Determine the [x, y] coordinate at the center of the cell enclosing the given text.  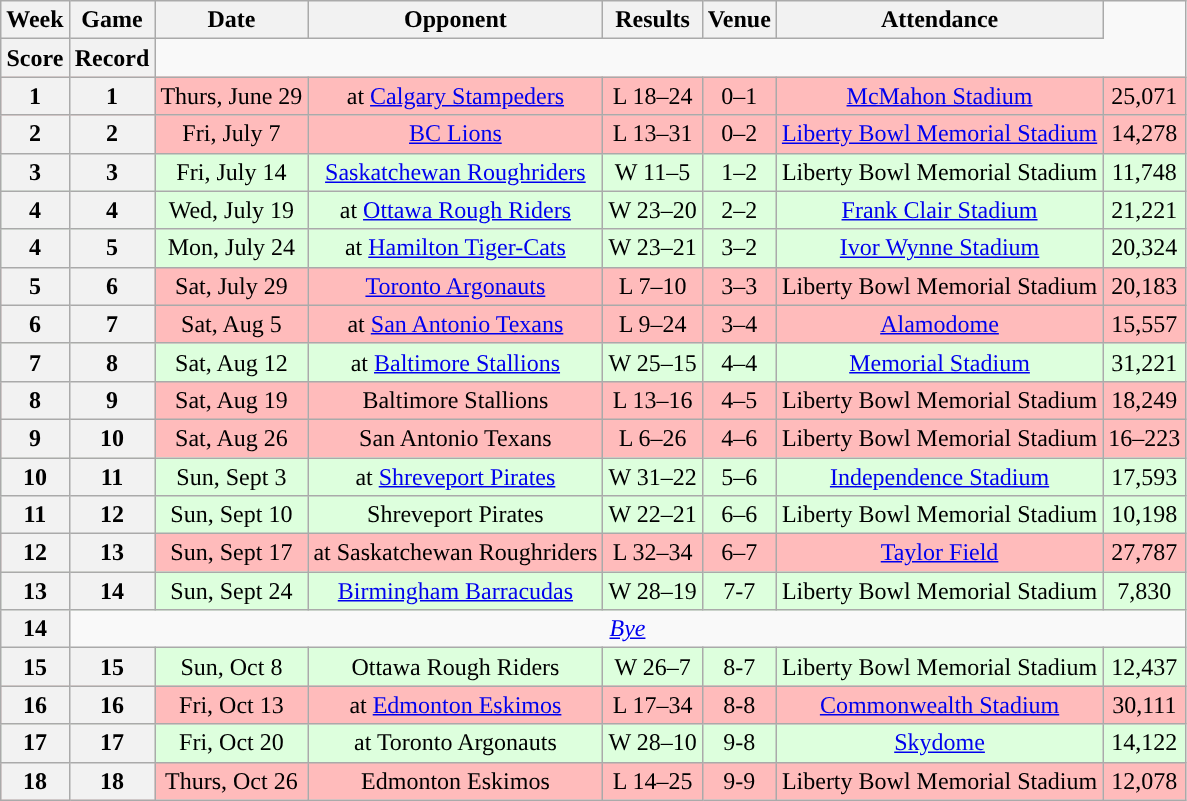
6–6 [739, 515]
Results [652, 20]
Fri, Oct 13 [232, 705]
Sun, Sept 10 [232, 515]
L 6–26 [652, 438]
McMahon Stadium [939, 96]
Attendance [939, 20]
at Toronto Argonauts [456, 743]
6–7 [739, 553]
at San Antonio Texans [456, 324]
L 9–24 [652, 324]
Bye [628, 629]
Fri, Oct 20 [232, 743]
Alamodome [939, 324]
11,748 [1144, 172]
9-8 [739, 743]
14,122 [1144, 743]
W 28–19 [652, 591]
at Ottawa Rough Riders [456, 210]
3–4 [739, 324]
at Calgary Stampeders [456, 96]
27,787 [1144, 553]
9-9 [739, 781]
21,221 [1144, 210]
L 7–10 [652, 286]
W 31–22 [652, 477]
L 17–34 [652, 705]
W 23–21 [652, 248]
W 11–5 [652, 172]
Skydome [939, 743]
Score [35, 58]
4–4 [739, 362]
Sun, Sept 3 [232, 477]
1–2 [739, 172]
Frank Clair Stadium [939, 210]
3–3 [739, 286]
Thurs, Oct 26 [232, 781]
8-8 [739, 705]
0–1 [739, 96]
at Edmonton Eskimos [456, 705]
Sat, Aug 26 [232, 438]
BC Lions [456, 134]
Game [112, 20]
at Hamilton Tiger-Cats [456, 248]
Wed, July 19 [232, 210]
L 32–34 [652, 553]
Ivor Wynne Stadium [939, 248]
Opponent [456, 20]
Shreveport Pirates [456, 515]
W 28–10 [652, 743]
16–223 [1144, 438]
4–5 [739, 400]
15,557 [1144, 324]
7-7 [739, 591]
Sat, Aug 19 [232, 400]
17,593 [1144, 477]
Mon, July 24 [232, 248]
30,111 [1144, 705]
2–2 [739, 210]
12,437 [1144, 667]
Venue [739, 20]
25,071 [1144, 96]
Memorial Stadium [939, 362]
L 18–24 [652, 96]
Commonwealth Stadium [939, 705]
Thurs, June 29 [232, 96]
Fri, July 7 [232, 134]
18,249 [1144, 400]
Week [35, 20]
L 13–31 [652, 134]
Sat, Aug 12 [232, 362]
5–6 [739, 477]
Ottawa Rough Riders [456, 667]
20,324 [1144, 248]
Edmonton Eskimos [456, 781]
12,078 [1144, 781]
W 25–15 [652, 362]
20,183 [1144, 286]
Sat, Aug 5 [232, 324]
Baltimore Stallions [456, 400]
W 23–20 [652, 210]
Birmingham Barracudas [456, 591]
Record [112, 58]
at Saskatchewan Roughriders [456, 553]
W 26–7 [652, 667]
Sun, Sept 17 [232, 553]
31,221 [1144, 362]
Date [232, 20]
8-7 [739, 667]
L 14–25 [652, 781]
Sun, Oct 8 [232, 667]
W 22–21 [652, 515]
Fri, July 14 [232, 172]
0–2 [739, 134]
at Baltimore Stallions [456, 362]
Sat, July 29 [232, 286]
4–6 [739, 438]
at Shreveport Pirates [456, 477]
3–2 [739, 248]
14,278 [1144, 134]
10,198 [1144, 515]
San Antonio Texans [456, 438]
Taylor Field [939, 553]
Toronto Argonauts [456, 286]
7,830 [1144, 591]
Sun, Sept 24 [232, 591]
L 13–16 [652, 400]
Saskatchewan Roughriders [456, 172]
Independence Stadium [939, 477]
